Determine the (X, Y) coordinate at the center of the cell enclosing the given text.  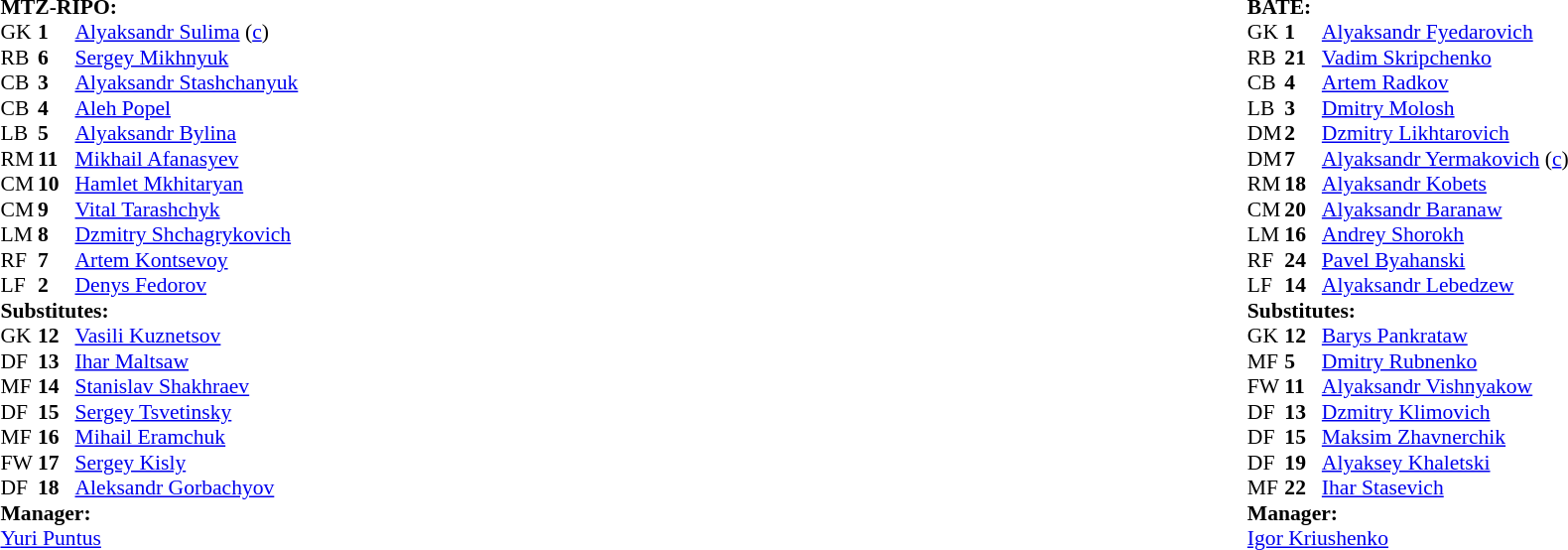
22 (1303, 487)
Stanislav Shakhraev (187, 386)
6 (57, 58)
Aleh Popel (187, 108)
20 (1303, 209)
Ihar Maltsaw (187, 361)
Mikhail Afanasyev (187, 159)
24 (1303, 260)
Alyaksandr Stashchanyuk (187, 82)
Alyaksandr Sulima (c) (187, 33)
Sergey Tsvetinsky (187, 412)
Vasili Kuznetsov (187, 337)
8 (57, 235)
Aleksandr Gorbachyov (187, 487)
Sergey Kisly (187, 463)
Mihail Eramchuk (187, 438)
Substitutes: (149, 311)
Sergey Mikhnyuk (187, 58)
Manager: (149, 513)
Vital Tarashchyk (187, 209)
17 (57, 463)
10 (57, 184)
19 (1303, 463)
Denys Fedorov (187, 285)
Artem Kontsevoy (187, 260)
9 (57, 209)
Alyaksandr Bylina (187, 134)
Dzmitry Shchagrykovich (187, 235)
Hamlet Mkhitaryan (187, 184)
21 (1303, 58)
